Determine the [X, Y] coordinate at the center of the cell enclosing the given text.  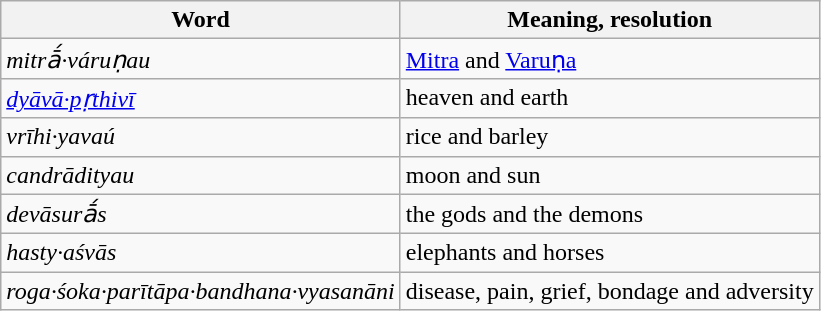
heaven and earth [610, 98]
Word [200, 20]
Meaning, resolution [610, 20]
dyāvā·pṛthivī [200, 98]
mitrā́·váruṇau [200, 59]
devāsurā́s [200, 214]
hasty·aśvās [200, 253]
the gods and the demons [610, 214]
candrādityau [200, 175]
disease, pain, grief, bondage and adversity [610, 291]
elephants and horses [610, 253]
rice and barley [610, 137]
roga·śoka·parītāpa·bandhana·vyasanāni [200, 291]
moon and sun [610, 175]
Mitra and Varuṇa [610, 59]
vrīhi·yavaú [200, 137]
